Pinpoint the cell where the given text exists, returning its (x, y) midpoint coordinate. 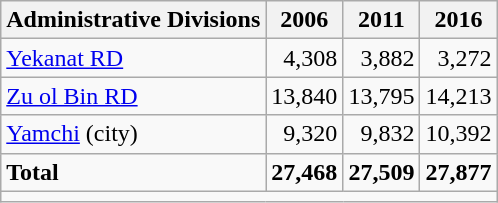
9,832 (382, 134)
14,213 (458, 96)
Administrative Divisions (134, 20)
27,877 (458, 172)
27,468 (304, 172)
4,308 (304, 58)
2006 (304, 20)
9,320 (304, 134)
2016 (458, 20)
2011 (382, 20)
Total (134, 172)
3,272 (458, 58)
13,795 (382, 96)
Yekanat RD (134, 58)
3,882 (382, 58)
10,392 (458, 134)
27,509 (382, 172)
13,840 (304, 96)
Yamchi (city) (134, 134)
Zu ol Bin RD (134, 96)
